Find where the given text appears and provide that cell's center as (X, Y) coordinate. 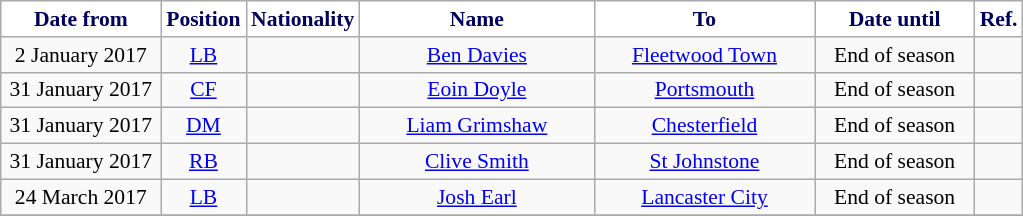
Date until (895, 19)
Clive Smith (476, 162)
Name (476, 19)
Ben Davies (476, 55)
Nationality (302, 19)
Ref. (999, 19)
Fleetwood Town (704, 55)
St Johnstone (704, 162)
Liam Grimshaw (476, 126)
Eoin Doyle (476, 90)
Chesterfield (704, 126)
Lancaster City (704, 197)
Portsmouth (704, 90)
To (704, 19)
Date from (81, 19)
24 March 2017 (81, 197)
CF (204, 90)
2 January 2017 (81, 55)
Josh Earl (476, 197)
Position (204, 19)
DM (204, 126)
RB (204, 162)
